Scan for the cell matching the given text and deliver its [X, Y] coordinate at center. 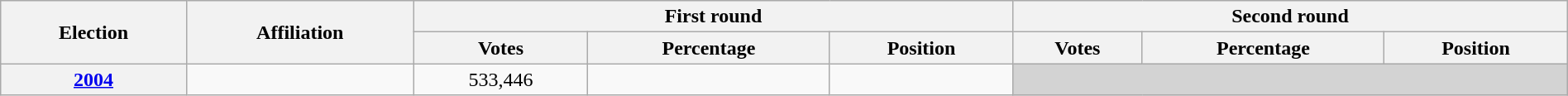
Election [94, 32]
First round [713, 17]
533,446 [500, 79]
Second round [1290, 17]
2004 [94, 79]
Affiliation [299, 32]
